Find where the given text appears and provide that cell's center as [X, Y] coordinate. 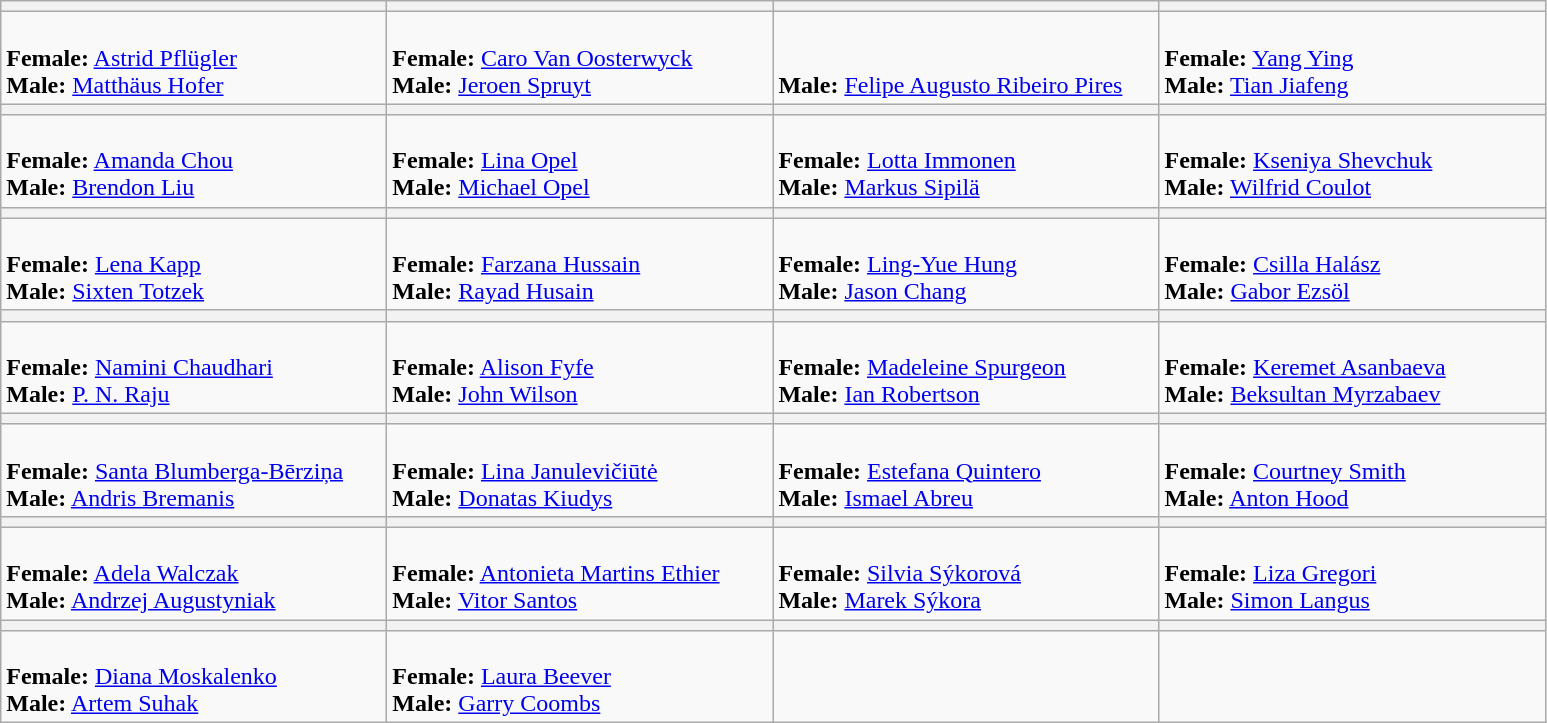
Female: Silvia Sýkorová Male: Marek Sýkora [966, 573]
Female: Estefana Quintero Male: Ismael Abreu [966, 470]
Female: Caro Van Oosterwyck Male: Jeroen Spruyt [580, 58]
Female: Diana Moskalenko Male: Artem Suhak [194, 677]
Female: Astrid Pflügler Male: Matthäus Hofer [194, 58]
Female: Antonieta Martins Ethier Male: Vitor Santos [580, 573]
Female: Namini Chaudhari Male: P. N. Raju [194, 367]
Female: Lotta Immonen Male: Markus Sipilä [966, 161]
Female: Santa Blumberga-Bērziņa Male: Andris Bremanis [194, 470]
Female: Amanda Chou Male: Brendon Liu [194, 161]
Female: Lena Kapp Male: Sixten Totzek [194, 264]
Female: Madeleine Spurgeon Male: Ian Robertson [966, 367]
Female: Adela Walczak Male: Andrzej Augustyniak [194, 573]
Female: Keremet Asanbaeva Male: Beksultan Myrzabaev [1352, 367]
Female: Csilla Halász Male: Gabor Ezsöl [1352, 264]
Female: Liza Gregori Male: Simon Langus [1352, 573]
Female: Lina Janulevičiūtė Male: Donatas Kiudys [580, 470]
Female: Yang Ying Male: Tian Jiafeng [1352, 58]
Female: Alison Fyfe Male: John Wilson [580, 367]
Female: Ling-Yue Hung Male: Jason Chang [966, 264]
Female: Laura Beever Male: Garry Coombs [580, 677]
Female: Courtney Smith Male: Anton Hood [1352, 470]
Male: Felipe Augusto Ribeiro Pires [966, 58]
Female: Lina Opel Male: Michael Opel [580, 161]
Female: Farzana Hussain Male: Rayad Husain [580, 264]
Female: Kseniya Shevchuk Male: Wilfrid Coulot [1352, 161]
